Return [x, y] of the center of cell containing provided text 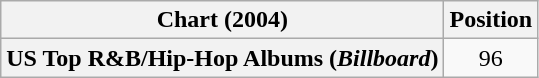
96 [491, 58]
Position [491, 20]
US Top R&B/Hip-Hop Albums (Billboard) [222, 58]
Chart (2004) [222, 20]
